Search for the cell housing the specified text and yield its (X, Y) center coordinate. 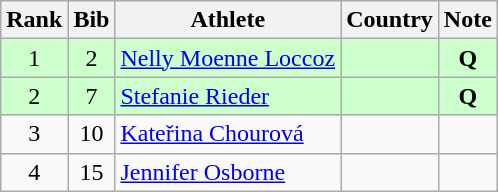
Country (390, 20)
7 (92, 96)
Nelly Moenne Loccoz (228, 58)
Athlete (228, 20)
15 (92, 172)
4 (34, 172)
1 (34, 58)
Bib (92, 20)
Jennifer Osborne (228, 172)
Note (468, 20)
Rank (34, 20)
3 (34, 134)
10 (92, 134)
Stefanie Rieder (228, 96)
Kateřina Chourová (228, 134)
